Find where the given text appears and provide that cell's center as [X, Y] coordinate. 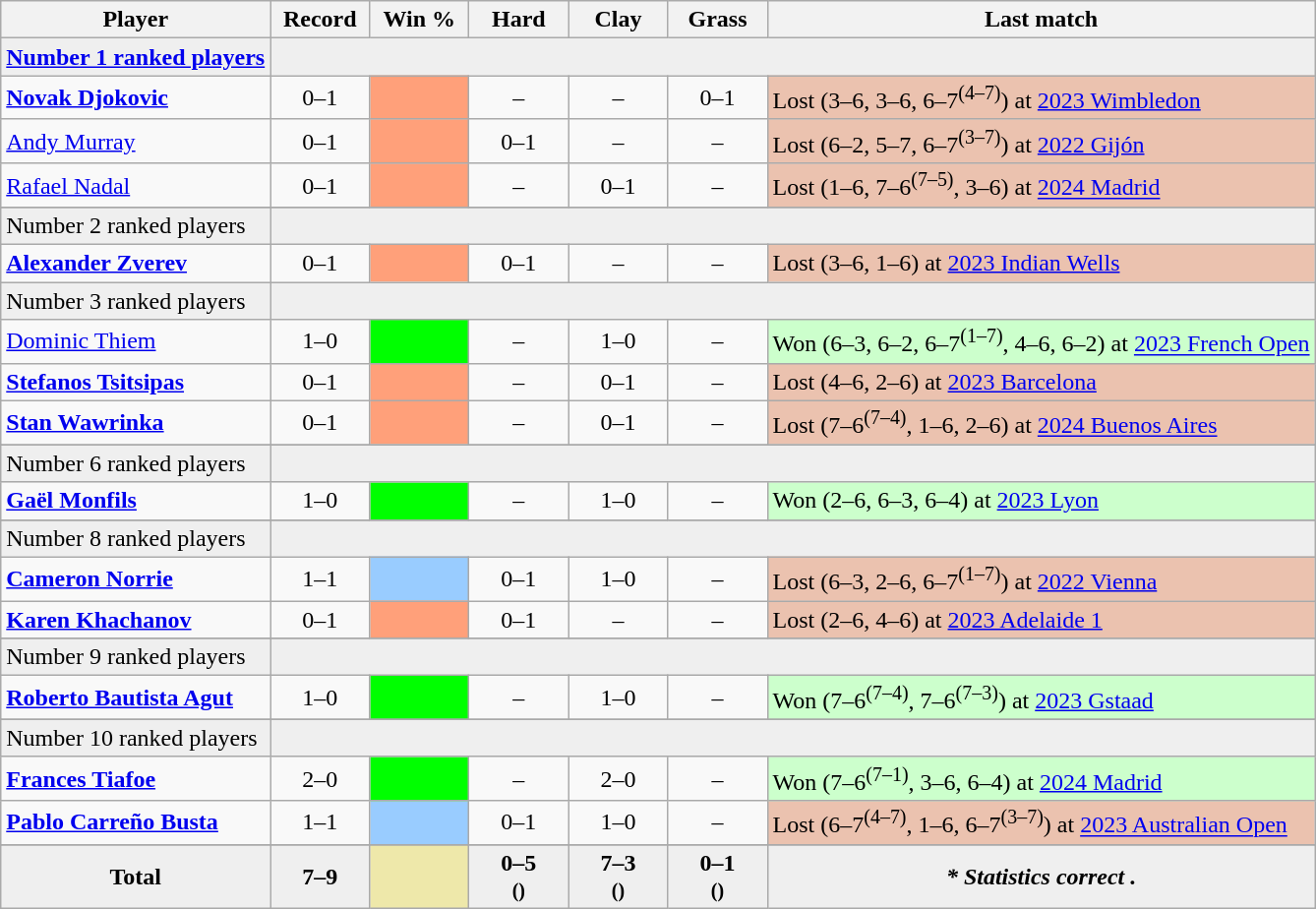
Lost (7–6(7–4), 1–6, 2–6) at 2024 Buenos Aires [1041, 423]
Number 9 ranked players [136, 657]
* Statistics correct . [1041, 876]
Total [136, 876]
Player [136, 20]
7–3 () [618, 876]
Clay [618, 20]
Roberto Bautista Agut [136, 698]
Number 2 ranked players [136, 226]
Number 3 ranked players [136, 301]
Stan Wawrinka [136, 423]
Number 6 ranked players [136, 463]
Novak Djokovic [136, 98]
Lost (6–3, 2–6, 6–7(1–7)) at 2022 Vienna [1041, 578]
Andy Murray [136, 142]
Alexander Zverev [136, 264]
Pablo Carreño Busta [136, 822]
Won (7–6(7–4), 7–6(7–3)) at 2023 Gstaad [1041, 698]
Record [321, 20]
Dominic Thiem [136, 342]
0–1 () [718, 876]
0–5 () [519, 876]
Lost (4–6, 2–6) at 2023 Barcelona [1041, 382]
Grass [718, 20]
7–9 [321, 876]
Karen Khachanov [136, 620]
Frances Tiafoe [136, 779]
Gaël Monfils [136, 501]
Number 1 ranked players [136, 57]
Stefanos Tsitsipas [136, 382]
Lost (1–6, 7–6(7–5), 3–6) at 2024 Madrid [1041, 185]
Lost (2–6, 4–6) at 2023 Adelaide 1 [1041, 620]
Last match [1041, 20]
Lost (3–6, 1–6) at 2023 Indian Wells [1041, 264]
Rafael Nadal [136, 185]
Lost (6–7(4–7), 1–6, 6–7(3–7)) at 2023 Australian Open [1041, 822]
Lost (6–2, 5–7, 6–7(3–7)) at 2022 Gijón [1041, 142]
Won (2–6, 6–3, 6–4) at 2023 Lyon [1041, 501]
Hard [519, 20]
Number 10 ranked players [136, 738]
Won (6–3, 6–2, 6–7(1–7), 4–6, 6–2) at 2023 French Open [1041, 342]
Cameron Norrie [136, 578]
Number 8 ranked players [136, 538]
Win % [419, 20]
Won (7–6(7–1), 3–6, 6–4) at 2024 Madrid [1041, 779]
Lost (3–6, 3–6, 6–7(4–7)) at 2023 Wimbledon [1041, 98]
